From the cell containing the given text, extract its center point as [X, Y] coordinate. 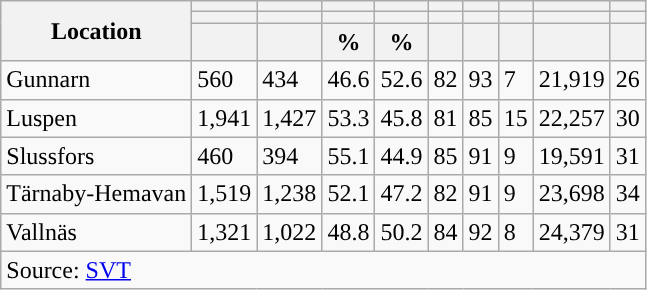
44.9 [402, 156]
22,257 [572, 118]
1,321 [224, 232]
55.1 [348, 156]
50.2 [402, 232]
8 [516, 232]
26 [628, 80]
92 [480, 232]
23,698 [572, 194]
24,379 [572, 232]
Tärnaby-Hemavan [96, 194]
Location [96, 31]
1,238 [290, 194]
19,591 [572, 156]
7 [516, 80]
434 [290, 80]
46.6 [348, 80]
34 [628, 194]
47.2 [402, 194]
30 [628, 118]
1,022 [290, 232]
Vallnäs [96, 232]
48.8 [348, 232]
1,427 [290, 118]
1,519 [224, 194]
21,919 [572, 80]
15 [516, 118]
45.8 [402, 118]
52.6 [402, 80]
Slussfors [96, 156]
52.1 [348, 194]
1,941 [224, 118]
Luspen [96, 118]
460 [224, 156]
93 [480, 80]
53.3 [348, 118]
81 [446, 118]
Gunnarn [96, 80]
560 [224, 80]
84 [446, 232]
394 [290, 156]
Source: SVT [324, 270]
